Return the (X, Y) coordinate for the center point of the cell that contains the specified text.  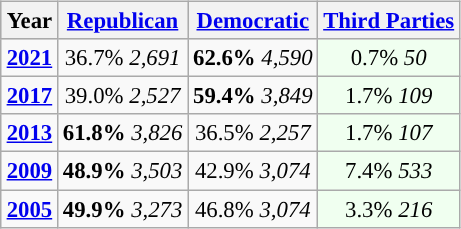
Republican (122, 21)
46.8% 3,074 (253, 209)
59.4% 3,849 (253, 96)
2005 (29, 209)
7.4% 533 (389, 171)
36.5% 2,257 (253, 133)
61.8% 3,826 (122, 133)
2017 (29, 96)
2013 (29, 133)
1.7% 107 (389, 133)
48.9% 3,503 (122, 171)
Third Parties (389, 21)
36.7% 2,691 (122, 58)
Democratic (253, 21)
1.7% 109 (389, 96)
2021 (29, 58)
2009 (29, 171)
39.0% 2,527 (122, 96)
3.3% 216 (389, 209)
42.9% 3,074 (253, 171)
0.7% 50 (389, 58)
62.6% 4,590 (253, 58)
49.9% 3,273 (122, 209)
Year (29, 21)
